Detect which cell encompasses the target text, then output its (X, Y) center coordinate. 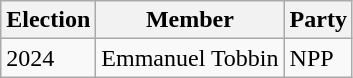
Party (318, 20)
Emmanuel Tobbin (190, 58)
2024 (48, 58)
Member (190, 20)
Election (48, 20)
NPP (318, 58)
